Find where the given text appears and provide that cell's center as (X, Y) coordinate. 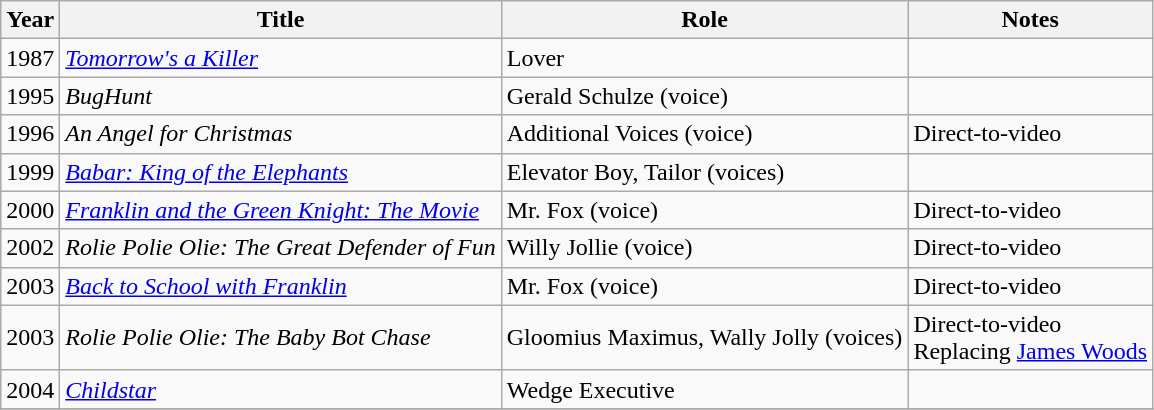
Gerald Schulze (voice) (704, 96)
An Angel for Christmas (280, 134)
2002 (30, 248)
Wedge Executive (704, 389)
Rolie Polie Olie: The Baby Bot Chase (280, 338)
Back to School with Franklin (280, 286)
Lover (704, 58)
Notes (1030, 20)
Childstar (280, 389)
1996 (30, 134)
BugHunt (280, 96)
Direct-to-videoReplacing James Woods (1030, 338)
Additional Voices (voice) (704, 134)
Babar: King of the Elephants (280, 172)
1999 (30, 172)
Tomorrow's a Killer (280, 58)
2004 (30, 389)
Role (704, 20)
Willy Jollie (voice) (704, 248)
Year (30, 20)
Elevator Boy, Tailor (voices) (704, 172)
Franklin and the Green Knight: The Movie (280, 210)
Title (280, 20)
Rolie Polie Olie: The Great Defender of Fun (280, 248)
2000 (30, 210)
1987 (30, 58)
1995 (30, 96)
Gloomius Maximus, Wally Jolly (voices) (704, 338)
